Detect which cell encompasses the target text, then output its (X, Y) center coordinate. 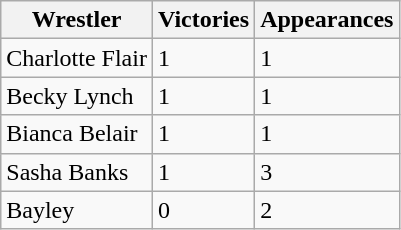
Victories (203, 20)
Bianca Belair (77, 134)
3 (327, 172)
Becky Lynch (77, 96)
Sasha Banks (77, 172)
Appearances (327, 20)
Bayley (77, 210)
Charlotte Flair (77, 58)
2 (327, 210)
Wrestler (77, 20)
0 (203, 210)
